Return the (x, y) coordinate for the center point of the cell that contains the specified text.  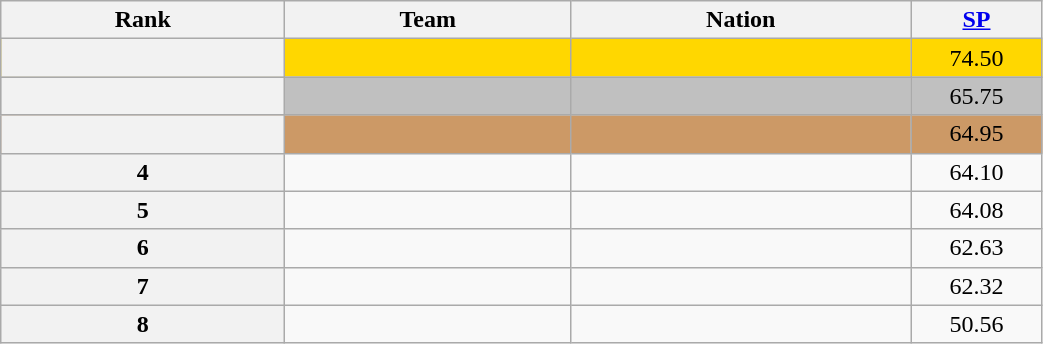
4 (143, 172)
7 (143, 286)
Rank (143, 20)
6 (143, 248)
8 (143, 324)
64.95 (976, 134)
62.32 (976, 286)
5 (143, 210)
Nation (741, 20)
62.63 (976, 248)
64.08 (976, 210)
50.56 (976, 324)
64.10 (976, 172)
SP (976, 20)
Team (428, 20)
74.50 (976, 58)
65.75 (976, 96)
